Find where the given text appears and provide that cell's center as [x, y] coordinate. 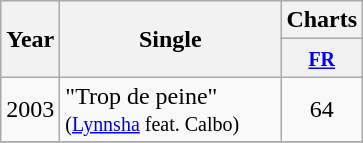
Year [30, 39]
"Trop de peine" (Lynnsha feat. Calbo) [170, 110]
2003 [30, 110]
Charts [322, 20]
FR [322, 58]
Single [170, 39]
64 [322, 110]
